Provide the (X, Y) coordinate of the cell's center where the given text is located.  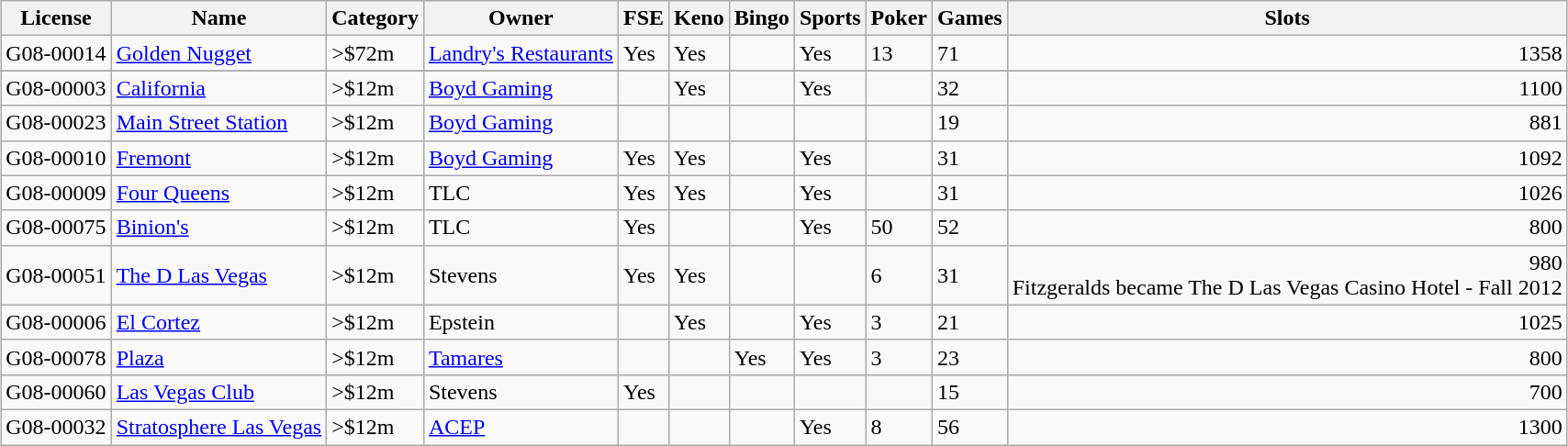
G08-00006 (56, 322)
Las Vegas Club (218, 392)
1300 (1287, 427)
Name (218, 18)
License (56, 18)
21 (969, 322)
G08-00078 (56, 357)
El Cortez (218, 322)
G08-00023 (56, 123)
Owner (521, 18)
Stratosphere Las Vegas (218, 427)
23 (969, 357)
Epstein (521, 322)
1025 (1287, 322)
Plaza (218, 357)
G08-00010 (56, 158)
50 (899, 228)
13 (899, 53)
19 (969, 123)
700 (1287, 392)
Bingo (762, 18)
881 (1287, 123)
1100 (1287, 88)
G08-00009 (56, 193)
71 (969, 53)
Category (375, 18)
56 (969, 427)
32 (969, 88)
California (218, 88)
Landry's Restaurants (521, 53)
Tamares (521, 357)
Slots (1287, 18)
The D Las Vegas (218, 275)
980Fitzgeralds became The D Las Vegas Casino Hotel - Fall 2012 (1287, 275)
Four Queens (218, 193)
>$72m (375, 53)
G08-00060 (56, 392)
52 (969, 228)
Sports (830, 18)
6 (899, 275)
1026 (1287, 193)
Poker (899, 18)
Keno (700, 18)
FSE (643, 18)
G08-00032 (56, 427)
8 (899, 427)
15 (969, 392)
Main Street Station (218, 123)
G08-00003 (56, 88)
G08-00051 (56, 275)
ACEP (521, 427)
Games (969, 18)
1092 (1287, 158)
Fremont (218, 158)
G08-00014 (56, 53)
1358 (1287, 53)
Binion's (218, 228)
Golden Nugget (218, 53)
G08-00075 (56, 228)
